Output the [x, y] coordinate of the center of the cell containing the given text.  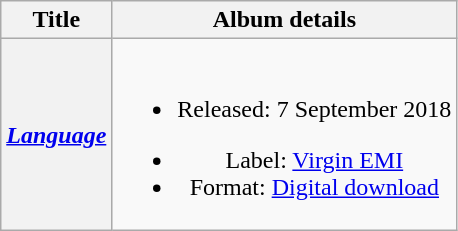
Title [56, 20]
Album details [284, 20]
Language [56, 134]
Released: 7 September 2018Label: Virgin EMIFormat: Digital download [284, 134]
